Find where the given text appears and provide that cell's center as [x, y] coordinate. 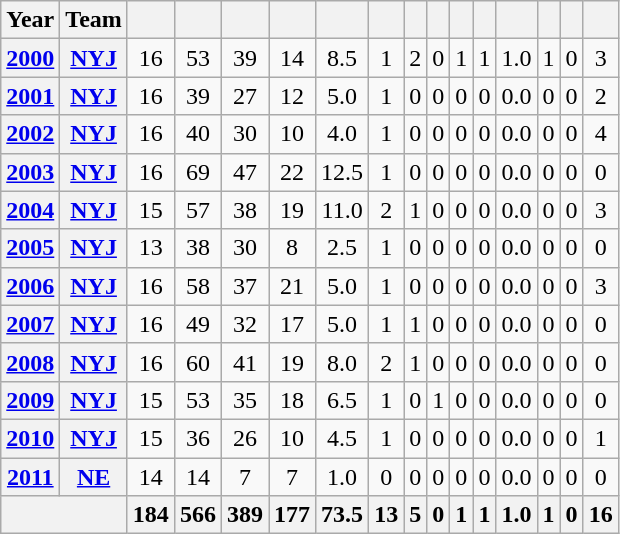
2009 [30, 400]
69 [198, 172]
2002 [30, 134]
18 [292, 400]
4.0 [342, 134]
4.5 [342, 438]
NE [94, 477]
12.5 [342, 172]
389 [244, 515]
2001 [30, 96]
27 [244, 96]
41 [244, 362]
2.5 [342, 248]
12 [292, 96]
177 [292, 515]
35 [244, 400]
2006 [30, 286]
37 [244, 286]
47 [244, 172]
2011 [30, 477]
57 [198, 210]
Team [94, 20]
8.5 [342, 58]
17 [292, 324]
60 [198, 362]
2010 [30, 438]
6.5 [342, 400]
2005 [30, 248]
Year [30, 20]
36 [198, 438]
2008 [30, 362]
11.0 [342, 210]
5 [416, 515]
21 [292, 286]
22 [292, 172]
8 [292, 248]
2000 [30, 58]
8.0 [342, 362]
40 [198, 134]
32 [244, 324]
49 [198, 324]
2007 [30, 324]
2003 [30, 172]
4 [600, 134]
26 [244, 438]
566 [198, 515]
73.5 [342, 515]
184 [150, 515]
58 [198, 286]
2004 [30, 210]
